Identify which cell holds the provided text, then report its (x, y) central coordinate. 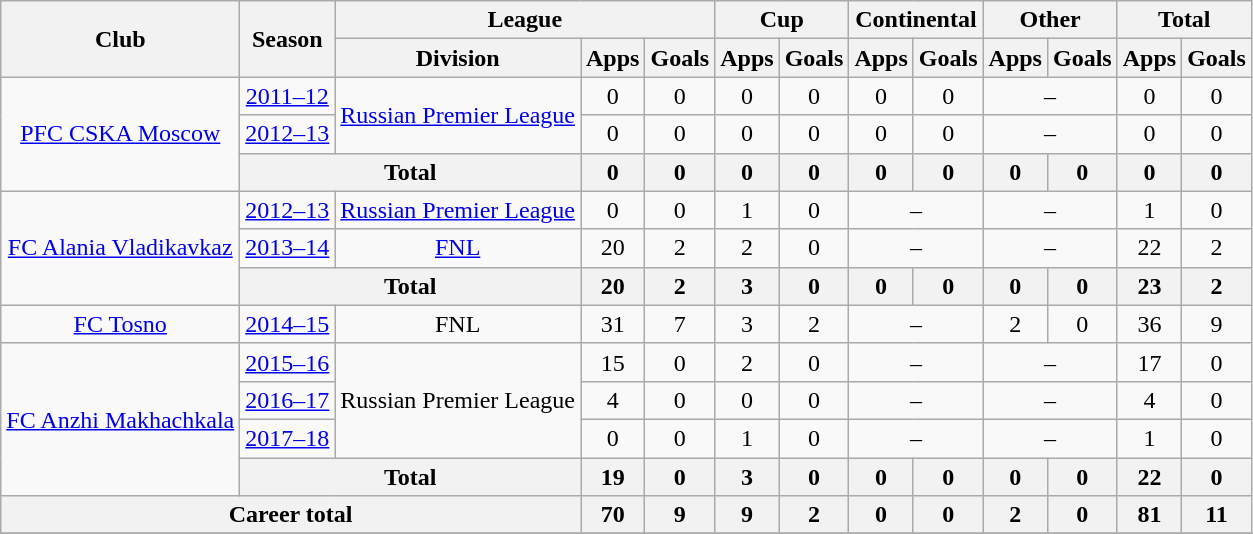
36 (1149, 324)
2011–12 (288, 96)
PFC CSKA Moscow (120, 134)
31 (612, 324)
Season (288, 39)
Continental (916, 20)
Other (1050, 20)
Division (458, 58)
FC Tosno (120, 324)
81 (1149, 515)
70 (612, 515)
23 (1149, 286)
2015–16 (288, 362)
FC Anzhi Makhachkala (120, 419)
19 (612, 477)
2014–15 (288, 324)
Club (120, 39)
17 (1149, 362)
2017–18 (288, 438)
Career total (291, 515)
2013–14 (288, 248)
League (525, 20)
2016–17 (288, 400)
7 (680, 324)
FC Alania Vladikavkaz (120, 248)
15 (612, 362)
11 (1217, 515)
Cup (782, 20)
